From the cell containing the given text, extract its center point as [x, y] coordinate. 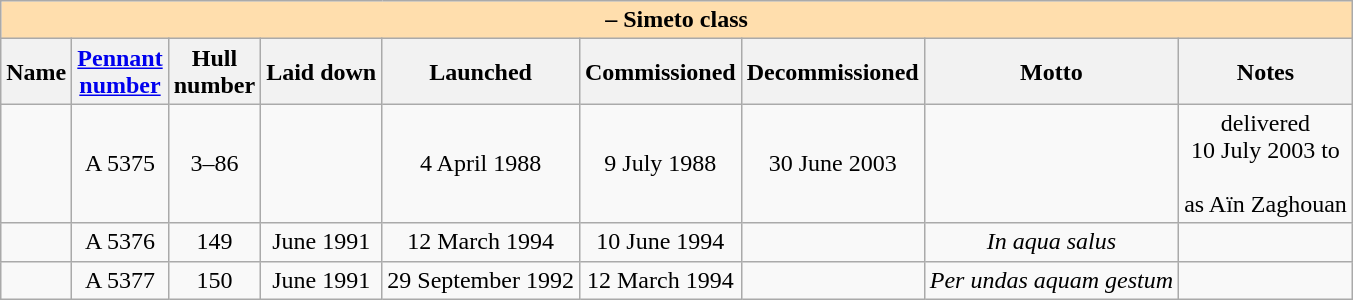
Commissioned [660, 72]
Decommissioned [832, 72]
In aqua salus [1051, 242]
4 April 1988 [481, 164]
149 [214, 242]
Per undas aquam gestum [1051, 280]
– Simeto class [677, 20]
10 June 1994 [660, 242]
delivered10 July 2003 toas Aïn Zaghouan [1266, 164]
A 5377 [120, 280]
3–86 [214, 164]
150 [214, 280]
Notes [1266, 72]
Motto [1051, 72]
Laid down [322, 72]
9 July 1988 [660, 164]
Pennantnumber [120, 72]
Launched [481, 72]
A 5375 [120, 164]
Hullnumber [214, 72]
Name [36, 72]
A 5376 [120, 242]
30 June 2003 [832, 164]
29 September 1992 [481, 280]
